Provide the (x, y) coordinate of the cell's center where the given text is located.  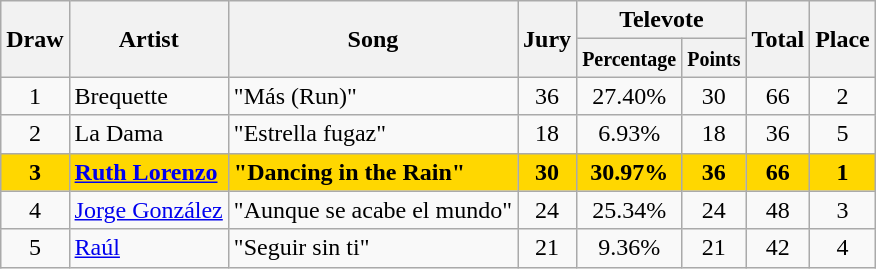
Artist (148, 39)
9.36% (630, 248)
27.40% (630, 96)
Draw (35, 39)
25.34% (630, 210)
Jorge González (148, 210)
"Aunque se acabe el mundo" (372, 210)
42 (778, 248)
Raúl (148, 248)
Jury (548, 39)
"Más (Run)" (372, 96)
30.97% (630, 172)
Points (714, 58)
Brequette (148, 96)
48 (778, 210)
6.93% (630, 134)
"Estrella fugaz" (372, 134)
"Dancing in the Rain" (372, 172)
La Dama (148, 134)
Ruth Lorenzo (148, 172)
Song (372, 39)
Televote (662, 20)
Total (778, 39)
"Seguir sin ti" (372, 248)
Place (843, 39)
Percentage (630, 58)
